For the text-containing cell, return its midpoint in [X, Y] coordinate format. 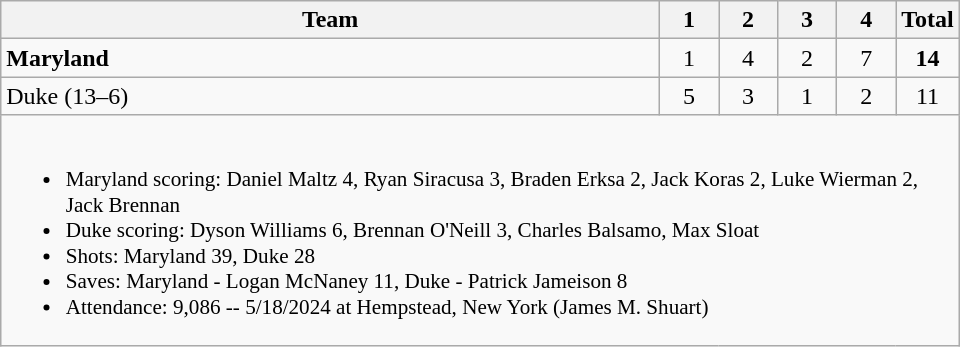
Duke (13–6) [330, 96]
11 [928, 96]
5 [688, 96]
7 [866, 58]
Maryland [330, 58]
Total [928, 20]
Team [330, 20]
14 [928, 58]
